For the text-containing cell, return its midpoint in (x, y) coordinate format. 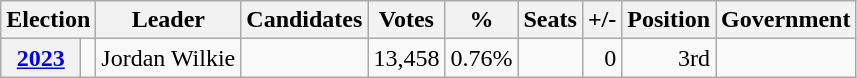
% (482, 20)
Position (669, 20)
0.76% (482, 58)
Election (48, 20)
0 (602, 58)
13,458 (406, 58)
Government (786, 20)
Seats (550, 20)
+/- (602, 20)
Leader (168, 20)
Jordan Wilkie (168, 58)
Votes (406, 20)
3rd (669, 58)
2023 (41, 58)
Candidates (304, 20)
